Capture the cell that displays the provided text and extract its (x, y) central coordinate. 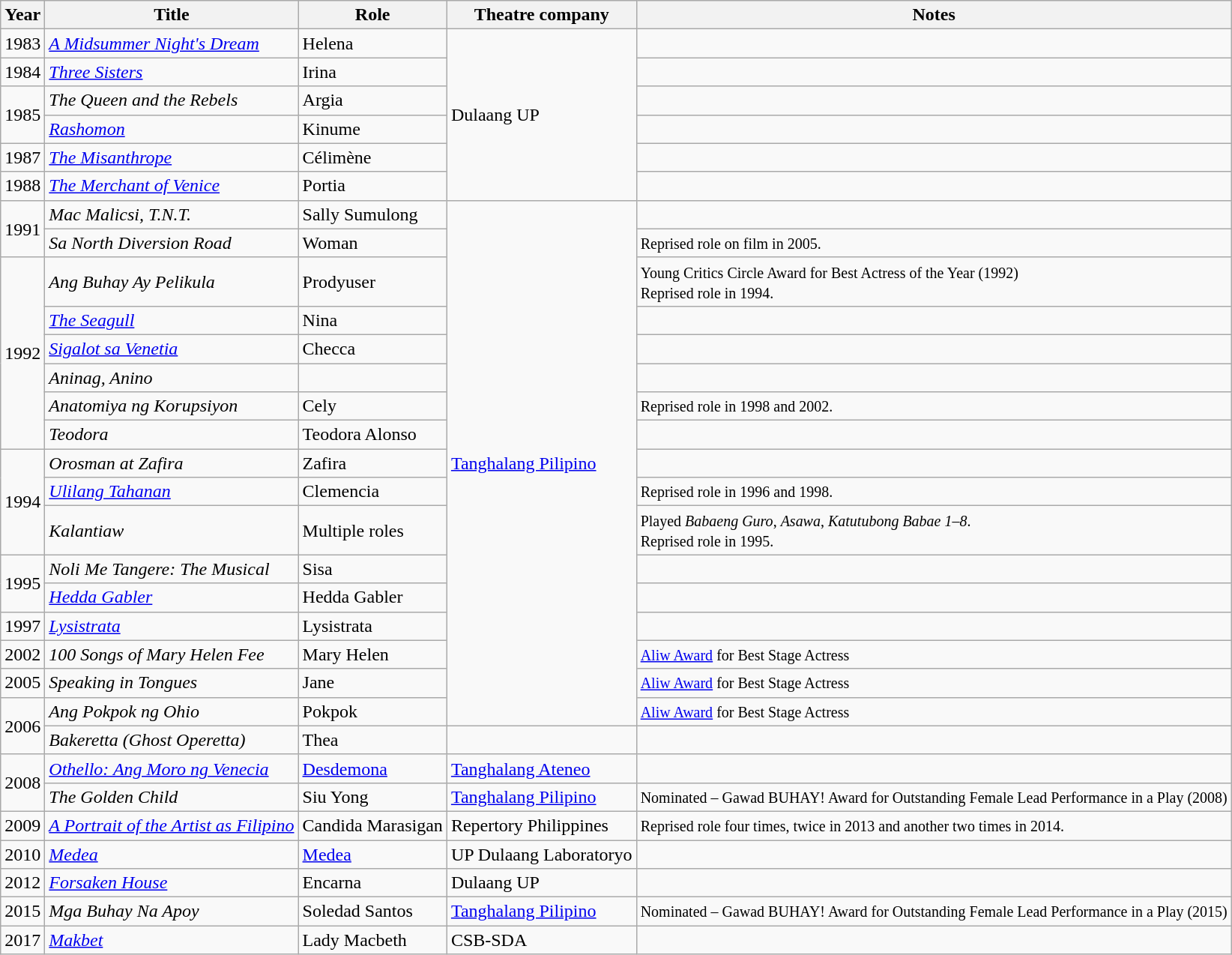
UP Dulaang Laboratoryo (541, 854)
The Merchant of Venice (172, 186)
The Queen and the Rebels (172, 100)
Reprised role in 1996 and 1998. (934, 492)
Orosman at Zafira (172, 463)
Forsaken House (172, 883)
100 Songs of Mary Helen Fee (172, 654)
Reprised role in 1998 and 2002. (934, 406)
1992 (22, 352)
Ang Pokpok ng Ohio (172, 711)
Reprised role on film in 2005. (934, 243)
Repertory Philippines (541, 825)
Portia (372, 186)
Title (172, 15)
Role (372, 15)
Rashomon (172, 129)
Clemencia (372, 492)
2010 (22, 854)
Kalantiaw (172, 531)
Thea (372, 740)
Sally Sumulong (372, 214)
Lady Macbeth (372, 940)
Aninag, Anino (172, 377)
Nina (372, 320)
Bakeretta (Ghost Operetta) (172, 740)
1985 (22, 115)
Candida Marasigan (372, 825)
Cely (372, 406)
Argia (372, 100)
2009 (22, 825)
Sigalot sa Venetia (172, 349)
Pokpok (372, 711)
Noli Me Tangere: The Musical (172, 569)
Zafira (372, 463)
2015 (22, 912)
Jane (372, 683)
1983 (22, 43)
Tanghalang Ateneo (541, 768)
1991 (22, 229)
Woman (372, 243)
1997 (22, 626)
Kinume (372, 129)
Played Babaeng Guro, Asawa, Katutubong Babae 1–8.Reprised role in 1995. (934, 531)
Nominated – Gawad BUHAY! Award for Outstanding Female Lead Performance in a Play (2008) (934, 797)
Mac Malicsi, T.N.T. (172, 214)
Theatre company (541, 15)
Teodora Alonso (372, 435)
Sa North Diversion Road (172, 243)
Ulilang Tahanan (172, 492)
Reprised role four times, twice in 2013 and another two times in 2014. (934, 825)
Multiple roles (372, 531)
Notes (934, 15)
2008 (22, 783)
Célimène (372, 157)
Encarna (372, 883)
Checca (372, 349)
Irina (372, 72)
Othello: Ang Moro ng Venecia (172, 768)
Makbet (172, 940)
Three Sisters (172, 72)
2012 (22, 883)
1984 (22, 72)
Year (22, 15)
Desdemona (372, 768)
Speaking in Tongues (172, 683)
Soledad Santos (372, 912)
The Misanthrope (172, 157)
1987 (22, 157)
The Golden Child (172, 797)
Mary Helen (372, 654)
1994 (22, 502)
Prodyuser (372, 282)
2017 (22, 940)
Helena (372, 43)
A Midsummer Night's Dream (172, 43)
Young Critics Circle Award for Best Actress of the Year (1992)Reprised role in 1994. (934, 282)
Sisa (372, 569)
2005 (22, 683)
Nominated – Gawad BUHAY! Award for Outstanding Female Lead Performance in a Play (2015) (934, 912)
Mga Buhay Na Apoy (172, 912)
CSB-SDA (541, 940)
A Portrait of the Artist as Filipino (172, 825)
2002 (22, 654)
Teodora (172, 435)
Siu Yong (372, 797)
1988 (22, 186)
The Seagull (172, 320)
2006 (22, 726)
Ang Buhay Ay Pelikula (172, 282)
Anatomiya ng Korupsiyon (172, 406)
1995 (22, 583)
